Find where the given text appears and provide that cell's center as [X, Y] coordinate. 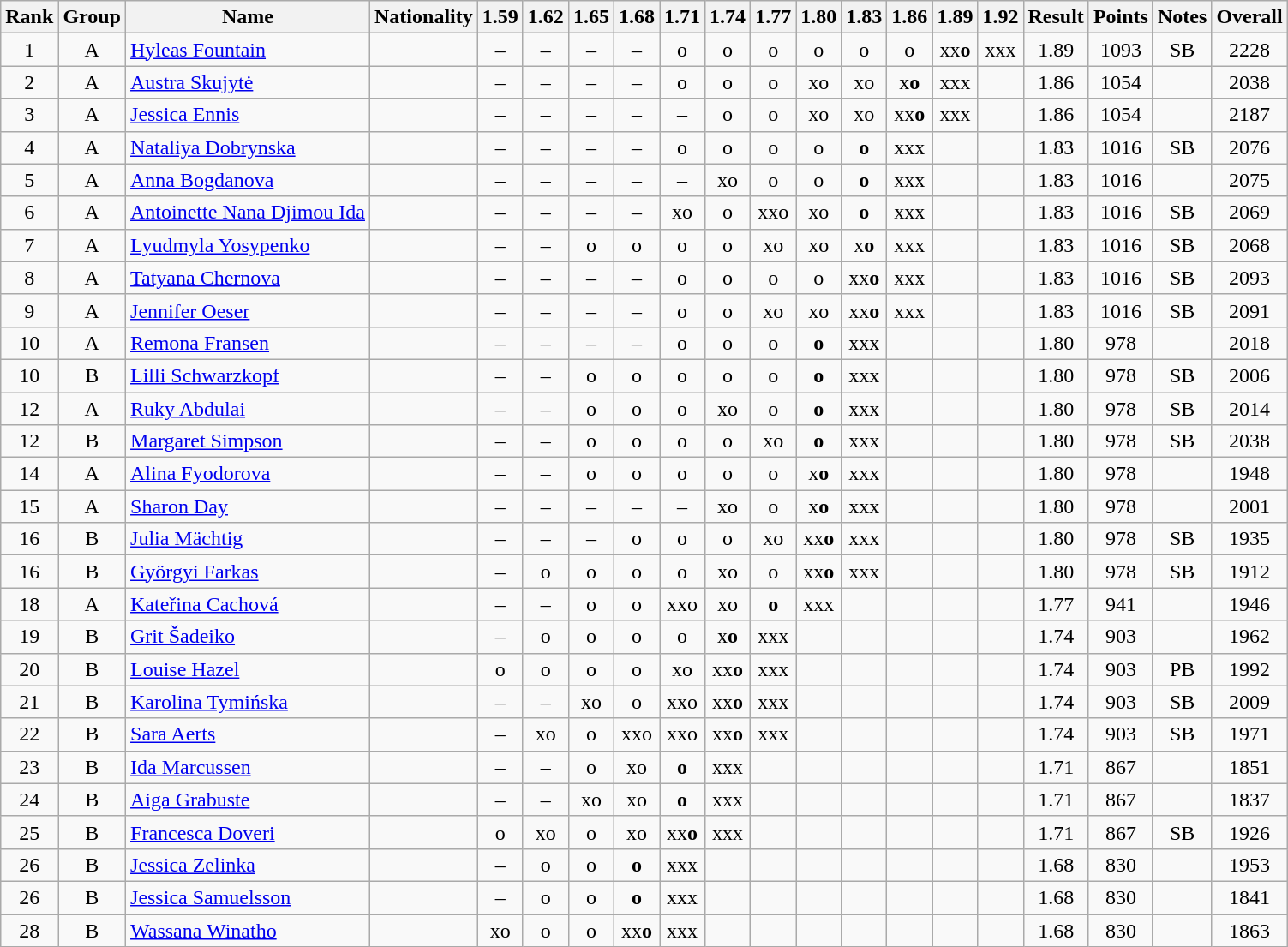
5 [29, 180]
1.62 [545, 17]
Result [1056, 17]
Grit Šadeiko [249, 637]
21 [29, 702]
23 [29, 767]
2006 [1249, 375]
Ida Marcussen [249, 767]
2093 [1249, 278]
Antoinette Nana Djimou Ida [249, 213]
Remona Fransen [249, 343]
2014 [1249, 409]
Györgyi Farkas [249, 572]
1.92 [1001, 17]
2187 [1249, 115]
Sara Aerts [249, 734]
8 [29, 278]
Ruky Abdulai [249, 409]
25 [29, 832]
24 [29, 800]
941 [1121, 604]
PB [1182, 669]
Notes [1182, 17]
1837 [1249, 800]
20 [29, 669]
1 [29, 50]
6 [29, 213]
1948 [1249, 474]
Nationality [424, 17]
2009 [1249, 702]
Anna Bogdanova [249, 180]
1863 [1249, 930]
Tatyana Chernova [249, 278]
1953 [1249, 865]
1912 [1249, 572]
2069 [1249, 213]
1971 [1249, 734]
Lyudmyla Yosypenko [249, 245]
14 [29, 474]
Hyleas Fountain [249, 50]
Aiga Grabuste [249, 800]
Jennifer Oeser [249, 310]
1093 [1121, 50]
3 [29, 115]
2075 [1249, 180]
Kateřina Cachová [249, 604]
Margaret Simpson [249, 441]
1926 [1249, 832]
28 [29, 930]
1962 [1249, 637]
Points [1121, 17]
Group [93, 17]
Overall [1249, 17]
Alina Fyodorova [249, 474]
Rank [29, 17]
Julia Mächtig [249, 539]
Name [249, 17]
Austra Skujytė [249, 82]
9 [29, 310]
2018 [1249, 343]
7 [29, 245]
2076 [1249, 147]
Francesca Doveri [249, 832]
2228 [1249, 50]
Jessica Zelinka [249, 865]
2068 [1249, 245]
2091 [1249, 310]
Louise Hazel [249, 669]
1935 [1249, 539]
Wassana Winatho [249, 930]
Karolina Tymińska [249, 702]
1.65 [591, 17]
2 [29, 82]
19 [29, 637]
18 [29, 604]
Sharon Day [249, 506]
Jessica Ennis [249, 115]
Jessica Samuelsson [249, 897]
1992 [1249, 669]
22 [29, 734]
2001 [1249, 506]
1851 [1249, 767]
1.59 [500, 17]
1841 [1249, 897]
15 [29, 506]
Lilli Schwarzkopf [249, 375]
1946 [1249, 604]
Nataliya Dobrynska [249, 147]
4 [29, 147]
